Output the [X, Y] coordinate of the center of the cell containing the given text.  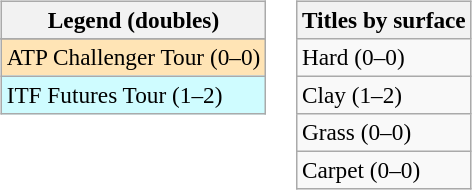
ITF Futures Tour (1–2) [133, 95]
Hard (0–0) [384, 57]
ATP Challenger Tour (0–0) [133, 57]
Titles by surface [384, 20]
Grass (0–0) [384, 133]
Legend (doubles) [133, 20]
Carpet (0–0) [384, 171]
Clay (1–2) [384, 95]
